Find where the given text appears and provide that cell's center as (X, Y) coordinate. 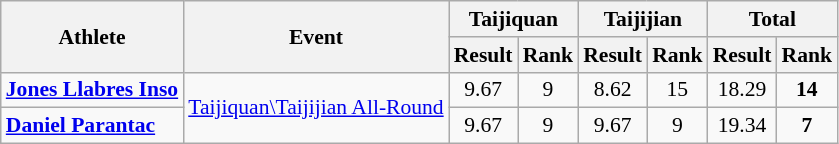
8.62 (612, 90)
Jones Llabres Inso (92, 90)
Event (316, 36)
18.29 (742, 90)
7 (808, 126)
15 (678, 90)
Taijijian (642, 19)
Taijiquan (514, 19)
19.34 (742, 126)
14 (808, 90)
Daniel Parantac (92, 126)
Total (772, 19)
Athlete (92, 36)
Taijiquan\Taijijian All-Round (316, 108)
